Find where the given text appears and provide that cell's center as [X, Y] coordinate. 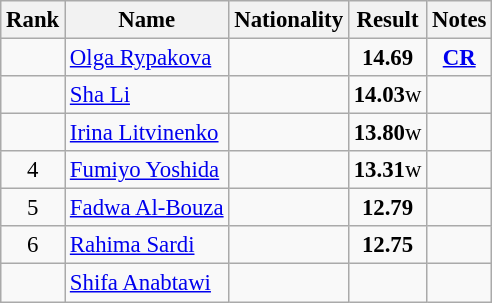
6 [33, 245]
Fadwa Al-Bouza [147, 208]
Result [387, 20]
13.80w [387, 133]
Irina Litvinenko [147, 133]
14.69 [387, 58]
13.31w [387, 170]
14.03w [387, 95]
12.79 [387, 208]
Shifa Anabtawi [147, 283]
Sha Li [147, 95]
Rahima Sardi [147, 245]
4 [33, 170]
Fumiyo Yoshida [147, 170]
Olga Rypakova [147, 58]
Rank [33, 20]
5 [33, 208]
Name [147, 20]
CR [460, 58]
Nationality [288, 20]
12.75 [387, 245]
Notes [460, 20]
